Extract the [x, y] coordinate from the center of the cell holding the provided text.  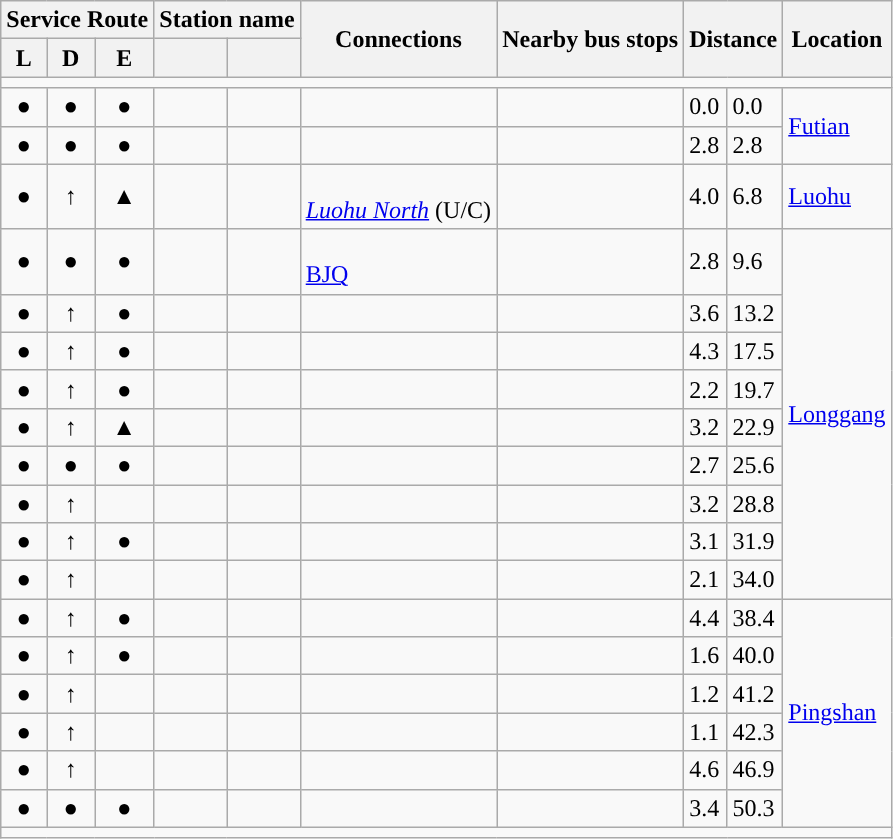
40.0 [755, 656]
1.2 [706, 694]
50.3 [755, 808]
D [71, 58]
Service Route [78, 20]
3.4 [706, 808]
Futian [837, 126]
19.7 [755, 389]
Distance [734, 39]
Station name [227, 20]
25.6 [755, 465]
1.1 [706, 732]
4.4 [706, 618]
4.0 [706, 196]
L [24, 58]
9.6 [755, 262]
34.0 [755, 580]
4.3 [706, 351]
3.6 [706, 313]
BJQ [398, 262]
Luohu North (U/C) [398, 196]
Nearby bus stops [590, 39]
31.9 [755, 542]
2.7 [706, 465]
13.2 [755, 313]
6.8 [755, 196]
Location [837, 39]
Longgang [837, 414]
4.6 [706, 770]
17.5 [755, 351]
28.8 [755, 503]
41.2 [755, 694]
1.6 [706, 656]
38.4 [755, 618]
Luohu [837, 196]
3.1 [706, 542]
46.9 [755, 770]
2.2 [706, 389]
2.1 [706, 580]
E [124, 58]
Pingshan [837, 713]
42.3 [755, 732]
Connections [398, 39]
22.9 [755, 427]
